Scan for the cell matching the given text and deliver its (X, Y) coordinate at center. 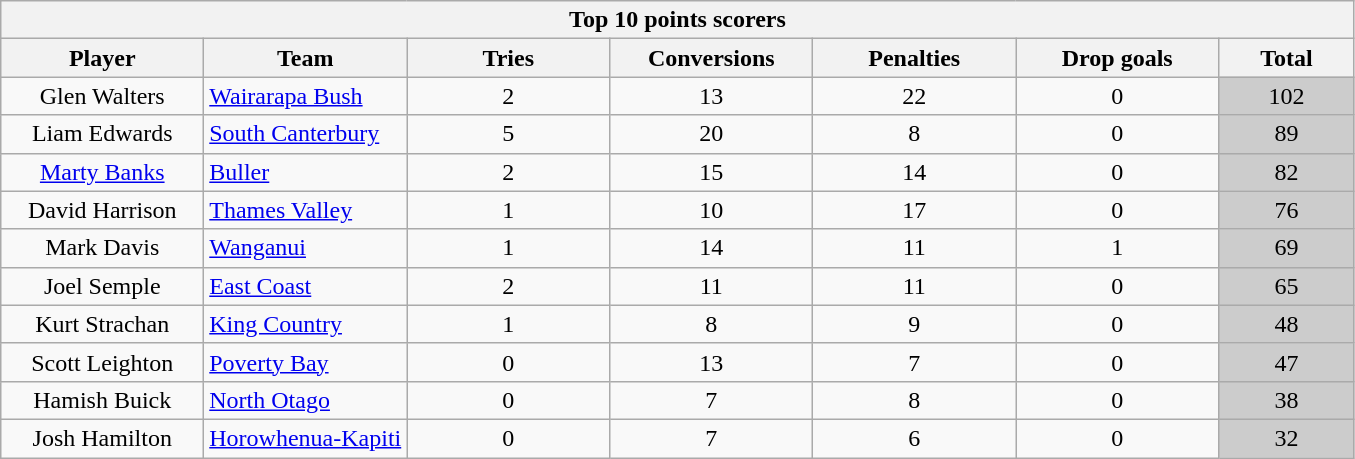
82 (1286, 172)
Marty Banks (102, 172)
102 (1286, 96)
Kurt Strachan (102, 324)
Scott Leighton (102, 362)
Josh Hamilton (102, 438)
Joel Semple (102, 286)
Conversions (712, 58)
69 (1286, 248)
Wanganui (306, 248)
Tries (508, 58)
David Harrison (102, 210)
King Country (306, 324)
76 (1286, 210)
65 (1286, 286)
Mark Davis (102, 248)
15 (712, 172)
Drop goals (1118, 58)
9 (914, 324)
6 (914, 438)
Hamish Buick (102, 400)
East Coast (306, 286)
Penalties (914, 58)
Poverty Bay (306, 362)
Player (102, 58)
89 (1286, 134)
5 (508, 134)
20 (712, 134)
Buller (306, 172)
22 (914, 96)
South Canterbury (306, 134)
Total (1286, 58)
10 (712, 210)
17 (914, 210)
Horowhenua-Kapiti (306, 438)
North Otago (306, 400)
38 (1286, 400)
Wairarapa Bush (306, 96)
Thames Valley (306, 210)
32 (1286, 438)
Glen Walters (102, 96)
48 (1286, 324)
Liam Edwards (102, 134)
47 (1286, 362)
Top 10 points scorers (678, 20)
Team (306, 58)
